Pinpoint the cell where the given text exists, returning its [X, Y] midpoint coordinate. 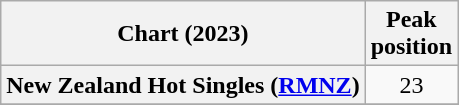
New Zealand Hot Singles (RMNZ) [183, 85]
23 [411, 85]
Chart (2023) [183, 34]
Peakposition [411, 34]
